Return the [X, Y] coordinate for the center point of the cell that contains the specified text.  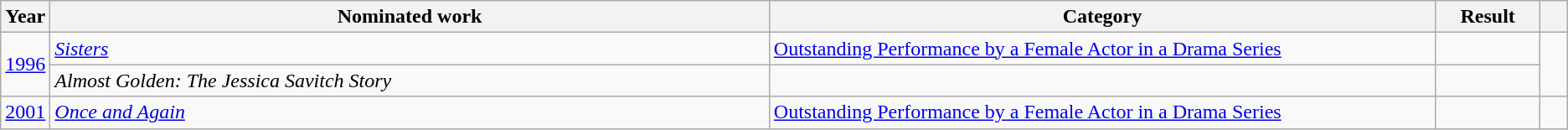
Year [25, 17]
Sisters [410, 49]
Nominated work [410, 17]
Once and Again [410, 112]
1996 [25, 65]
Category [1102, 17]
Result [1488, 17]
Almost Golden: The Jessica Savitch Story [410, 81]
2001 [25, 112]
